Scan for the cell matching the given text and deliver its (x, y) coordinate at center. 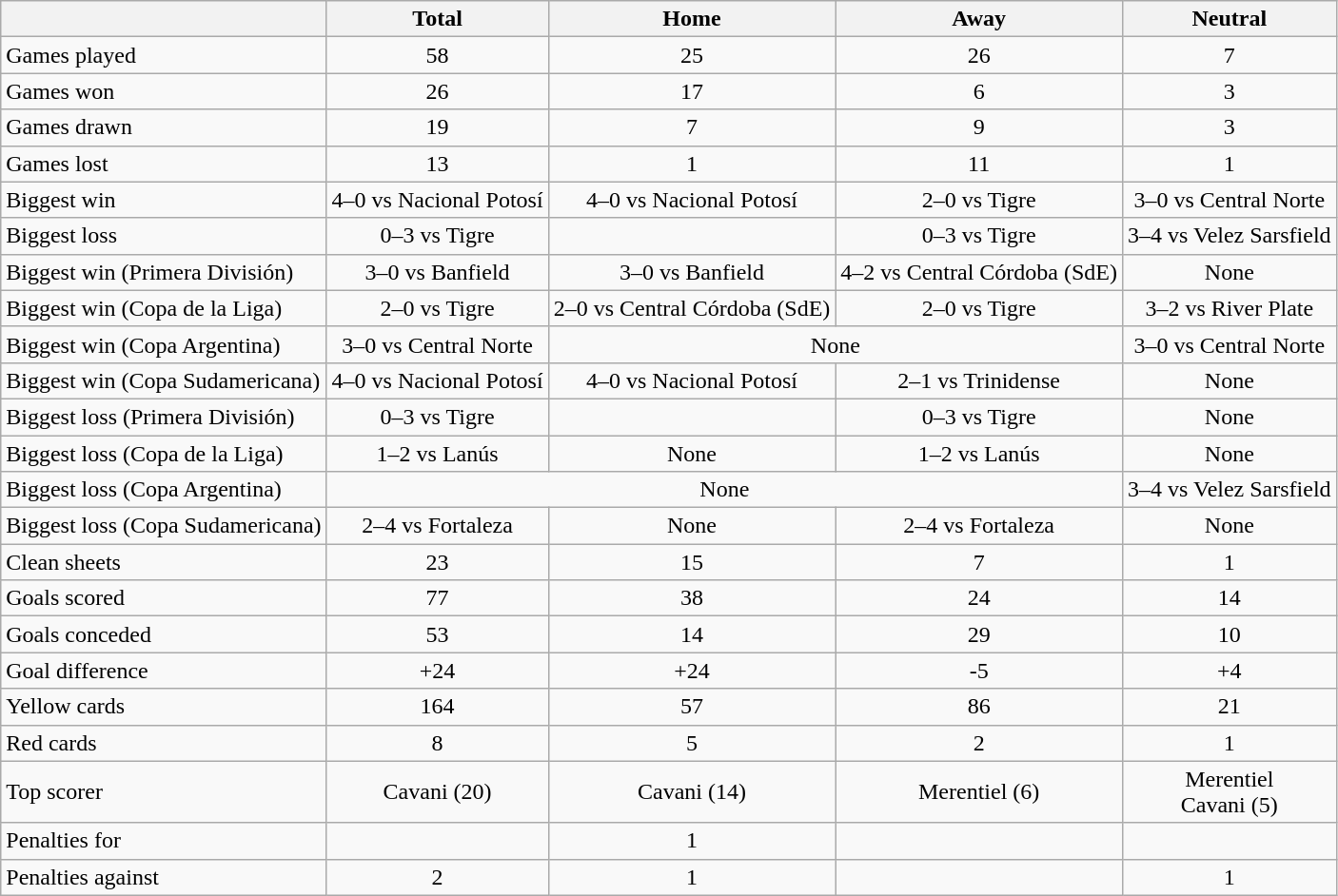
19 (438, 127)
6 (979, 91)
Goal difference (164, 671)
Clean sheets (164, 562)
Total (438, 19)
57 (692, 707)
58 (438, 55)
Red cards (164, 743)
5 (692, 743)
Top scorer (164, 791)
Games won (164, 91)
21 (1230, 707)
Goals conceded (164, 634)
Home (692, 19)
13 (438, 164)
Biggest loss (Copa de la Liga) (164, 454)
9 (979, 127)
3–2 vs River Plate (1230, 308)
23 (438, 562)
Away (979, 19)
2–1 vs Trinidense (979, 380)
Biggest loss (Copa Argentina) (164, 490)
Merentiel (6) (979, 791)
Biggest loss (Primera División) (164, 417)
Biggest loss (164, 236)
Yellow cards (164, 707)
Games drawn (164, 127)
Biggest loss (Copa Sudamericana) (164, 526)
Biggest win (Copa Argentina) (164, 344)
Penalties against (164, 877)
25 (692, 55)
2–0 vs Central Córdoba (SdE) (692, 308)
-5 (979, 671)
Neutral (1230, 19)
38 (692, 598)
MerentielCavani (5) (1230, 791)
11 (979, 164)
8 (438, 743)
Games lost (164, 164)
164 (438, 707)
Cavani (14) (692, 791)
53 (438, 634)
Biggest win (Primera División) (164, 272)
24 (979, 598)
Biggest win (Copa de la Liga) (164, 308)
Penalties for (164, 841)
Cavani (20) (438, 791)
4–2 vs Central Córdoba (SdE) (979, 272)
Games played (164, 55)
29 (979, 634)
77 (438, 598)
10 (1230, 634)
+4 (1230, 671)
Biggest win (Copa Sudamericana) (164, 380)
86 (979, 707)
17 (692, 91)
Goals scored (164, 598)
15 (692, 562)
Biggest win (164, 200)
